Output the [X, Y] coordinate of the center of the cell containing the given text.  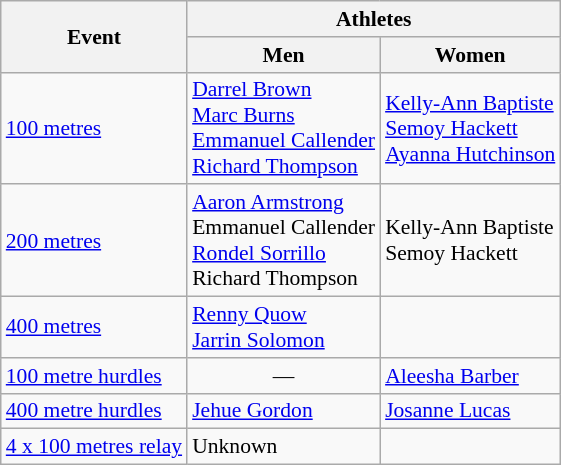
Men [284, 55]
Athletes [374, 19]
100 metres [94, 128]
Aleesha Barber [470, 376]
— [284, 376]
Josanne Lucas [470, 411]
200 metres [94, 241]
Darrel BrownMarc BurnsEmmanuel CallenderRichard Thompson [284, 128]
400 metres [94, 328]
Aaron ArmstrongEmmanuel CallenderRondel SorrilloRichard Thompson [284, 241]
Kelly-Ann BaptisteSemoy Hackett [470, 241]
Jehue Gordon [284, 411]
Kelly-Ann BaptisteSemoy HackettAyanna Hutchinson [470, 128]
Women [470, 55]
400 metre hurdles [94, 411]
Renny QuowJarrin Solomon [284, 328]
4 x 100 metres relay [94, 447]
Unknown [284, 447]
100 metre hurdles [94, 376]
Event [94, 36]
